Provide the [x, y] coordinate of the cell's center where the given text is located.  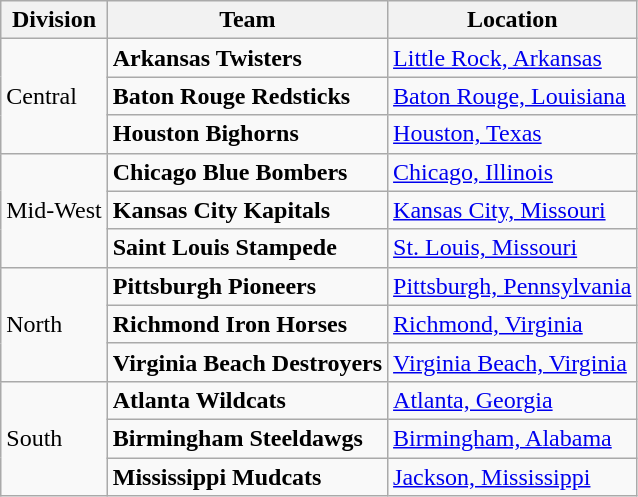
Team [247, 20]
Kansas City, Missouri [512, 210]
Central [54, 96]
Baton Rouge Redsticks [247, 96]
Birmingham, Alabama [512, 438]
Atlanta, Georgia [512, 400]
Richmond Iron Horses [247, 324]
Little Rock, Arkansas [512, 58]
Chicago, Illinois [512, 172]
Virginia Beach Destroyers [247, 362]
Atlanta Wildcats [247, 400]
Mississippi Mudcats [247, 477]
Arkansas Twisters [247, 58]
Jackson, Mississippi [512, 477]
Mid-West [54, 210]
Birmingham Steeldawgs [247, 438]
Virginia Beach, Virginia [512, 362]
South [54, 438]
Richmond, Virginia [512, 324]
Kansas City Kapitals [247, 210]
Houston Bighorns [247, 134]
Division [54, 20]
Chicago Blue Bombers [247, 172]
Saint Louis Stampede [247, 248]
Location [512, 20]
St. Louis, Missouri [512, 248]
Pittsburgh, Pennsylvania [512, 286]
Houston, Texas [512, 134]
North [54, 324]
Baton Rouge, Louisiana [512, 96]
Pittsburgh Pioneers [247, 286]
